Return (X, Y) of the center of cell containing provided text 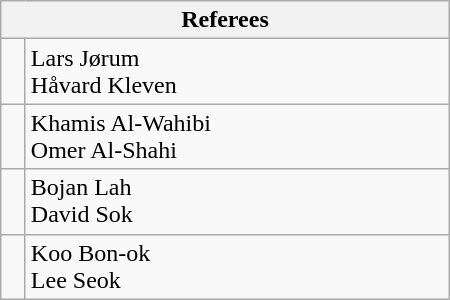
Lars JørumHåvard Kleven (237, 72)
Referees (225, 20)
Koo Bon-okLee Seok (237, 266)
Khamis Al-WahibiOmer Al-Shahi (237, 136)
Bojan LahDavid Sok (237, 202)
